Return the [X, Y] coordinate for the center point of the cell that contains the specified text.  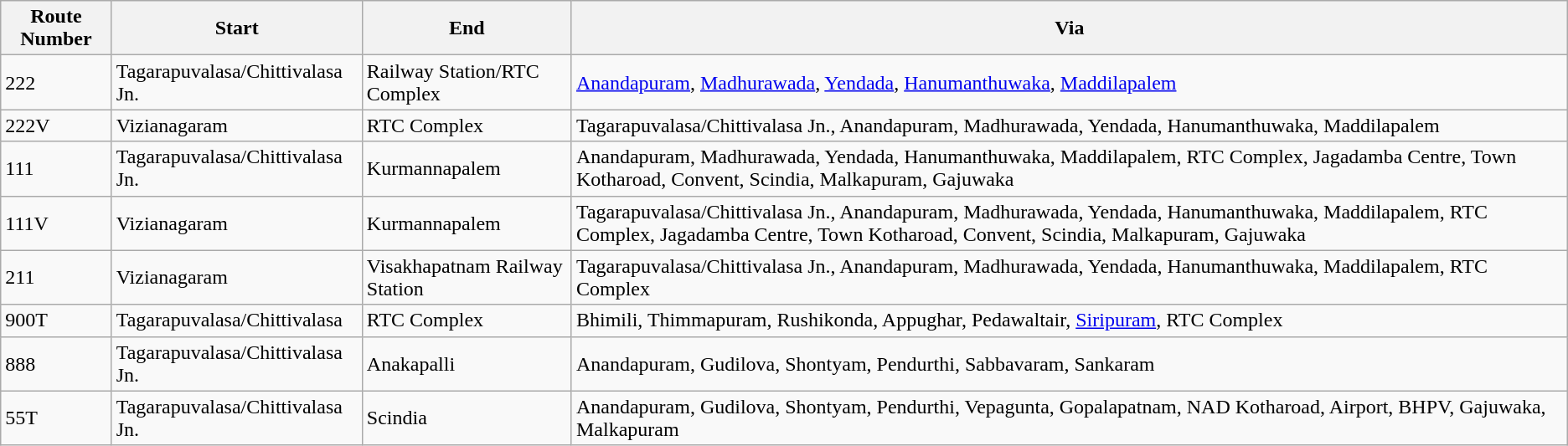
Tagarapuvalasa/Chittivalasa Jn., Anandapuram, Madhurawada, Yendada, Hanumanthuwaka, Maddilapalem, RTC Complex [1069, 278]
Tagarapuvalasa/Chittivalasa Jn., Anandapuram, Madhurawada, Yendada, Hanumanthuwaka, Maddilapalem [1069, 126]
222 [56, 82]
111 [56, 169]
Anandapuram, Gudilova, Shontyam, Pendurthi, Vepagunta, Gopalapatnam, NAD Kotharoad, Airport, BHPV, Gajuwaka, Malkapuram [1069, 418]
Anandapuram, Gudilova, Shontyam, Pendurthi, Sabbavaram, Sankaram [1069, 363]
Visakhapatnam Railway Station [467, 278]
Anakapalli [467, 363]
End [467, 28]
Tagarapuvalasa/Chittivalasa [236, 320]
Start [236, 28]
900T [56, 320]
888 [56, 363]
Anandapuram, Madhurawada, Yendada, Hanumanthuwaka, Maddilapalem [1069, 82]
111V [56, 223]
Bhimili, Thimmapuram, Rushikonda, Appughar, Pedawaltair, Siripuram, RTC Complex [1069, 320]
Via [1069, 28]
Railway Station/RTC Complex [467, 82]
222V [56, 126]
55T [56, 418]
Route Number [56, 28]
Scindia [467, 418]
211 [56, 278]
